From the cell containing the given text, extract its center point as [X, Y] coordinate. 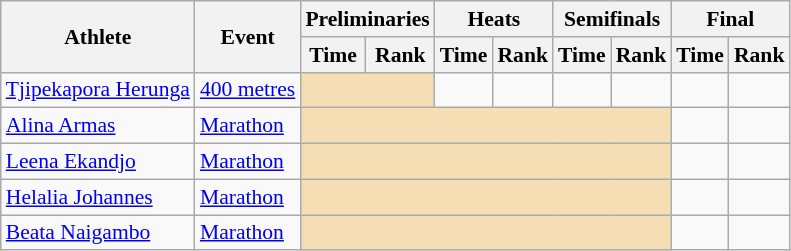
Semifinals [612, 19]
Athlete [98, 36]
Tjipekapora Herunga [98, 90]
Preliminaries [367, 19]
400 metres [248, 90]
Helalia Johannes [98, 197]
Leena Ekandjo [98, 162]
Heats [494, 19]
Alina Armas [98, 126]
Final [730, 19]
Beata Naigambo [98, 233]
Event [248, 36]
